Identify which cell holds the provided text, then report its (X, Y) central coordinate. 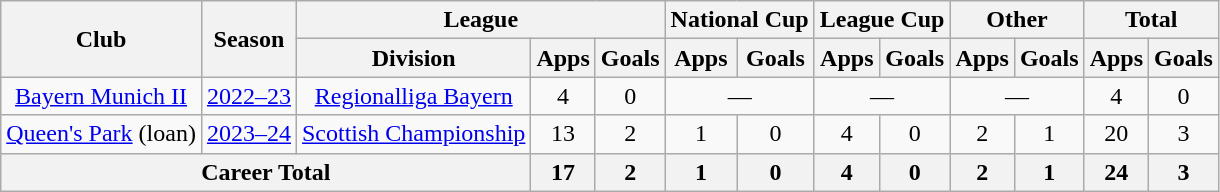
Other (1017, 20)
Queen's Park (loan) (102, 134)
Regionalliga Bayern (413, 96)
Total (1151, 20)
League (480, 20)
17 (563, 172)
Bayern Munich II (102, 96)
2022–23 (248, 96)
13 (563, 134)
Scottish Championship (413, 134)
Career Total (266, 172)
Season (248, 39)
20 (1116, 134)
National Cup (740, 20)
24 (1116, 172)
League Cup (882, 20)
Club (102, 39)
Division (413, 58)
2023–24 (248, 134)
